Locate the cell with the specified text and output its (x, y) center coordinate. 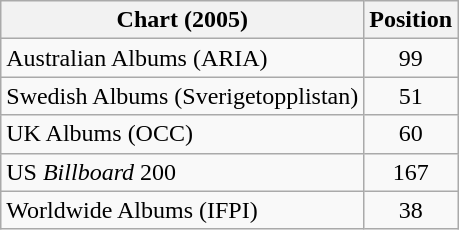
Worldwide Albums (IFPI) (182, 210)
38 (411, 210)
UK Albums (OCC) (182, 134)
167 (411, 172)
51 (411, 96)
Chart (2005) (182, 20)
Position (411, 20)
99 (411, 58)
60 (411, 134)
Australian Albums (ARIA) (182, 58)
US Billboard 200 (182, 172)
Swedish Albums (Sverigetopplistan) (182, 96)
